Extract the (X, Y) coordinate from the center of the cell holding the provided text.  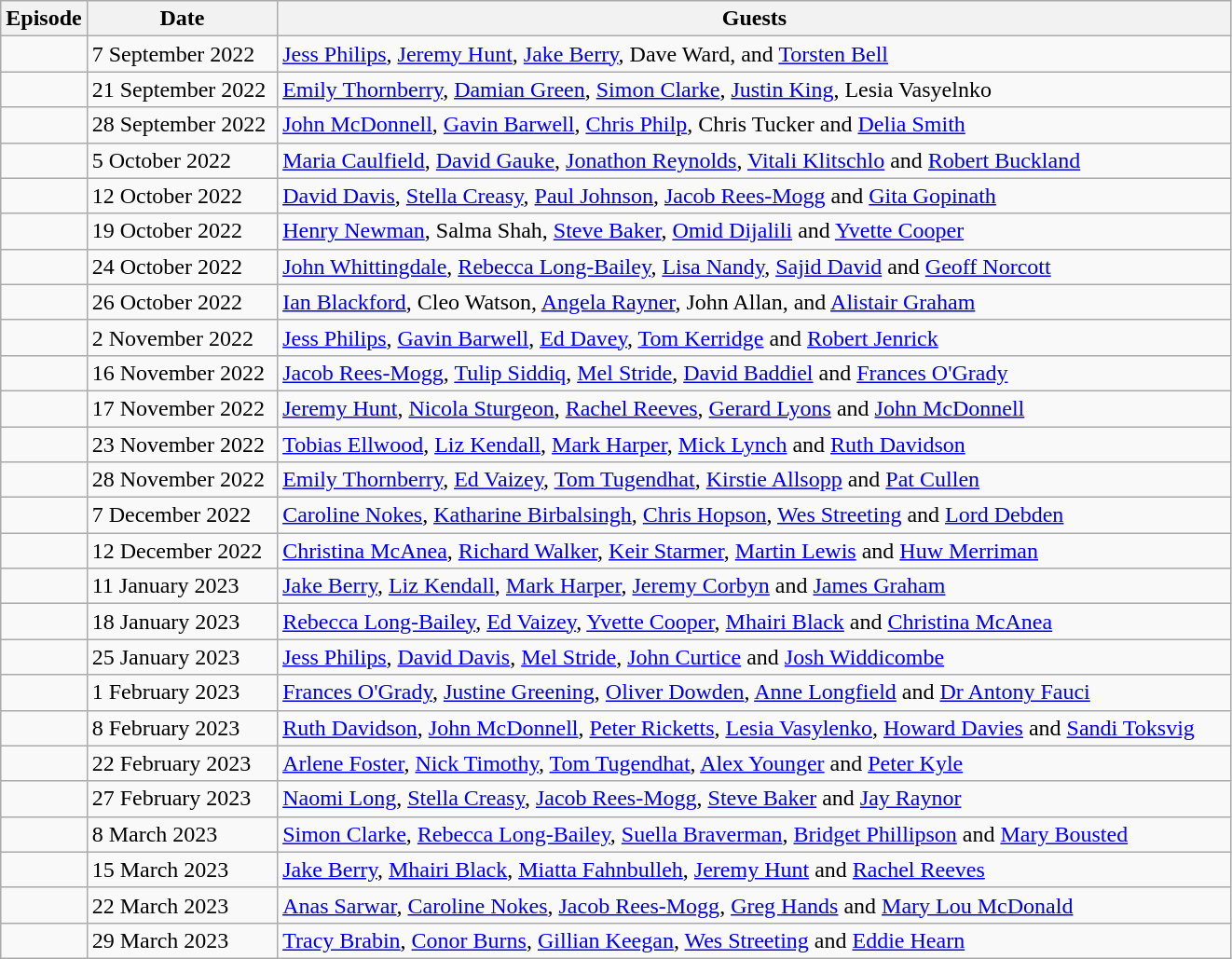
Emily Thornberry, Ed Vaizey, Tom Tugendhat, Kirstie Allsopp and Pat Cullen (755, 480)
28 September 2022 (182, 125)
Henry Newman, Salma Shah, Steve Baker, Omid Dijalili and Yvette Cooper (755, 231)
25 January 2023 (182, 657)
Frances O'Grady, Justine Greening, Oliver Dowden, Anne Longfield and Dr Antony Fauci (755, 692)
Jacob Rees-Mogg, Tulip Siddiq, Mel Stride, David Baddiel and Frances O'Grady (755, 373)
28 November 2022 (182, 480)
2 November 2022 (182, 337)
17 November 2022 (182, 408)
11 January 2023 (182, 586)
16 November 2022 (182, 373)
Tracy Brabin, Conor Burns, Gillian Keegan, Wes Streeting and Eddie Hearn (755, 940)
5 October 2022 (182, 160)
Jess Philips, David Davis, Mel Stride, John Curtice and Josh Widdicombe (755, 657)
Rebecca Long-Bailey, Ed Vaizey, Yvette Cooper, Mhairi Black and Christina McAnea (755, 622)
Christina McAnea, Richard Walker, Keir Starmer, Martin Lewis and Huw Merriman (755, 551)
8 March 2023 (182, 834)
19 October 2022 (182, 231)
Naomi Long, Stella Creasy, Jacob Rees-Mogg, Steve Baker and Jay Raynor (755, 799)
27 February 2023 (182, 799)
Jake Berry, Liz Kendall, Mark Harper, Jeremy Corbyn and James Graham (755, 586)
John McDonnell, Gavin Barwell, Chris Philp, Chris Tucker and Delia Smith (755, 125)
23 November 2022 (182, 445)
1 February 2023 (182, 692)
Jess Philips, Gavin Barwell, Ed Davey, Tom Kerridge and Robert Jenrick (755, 337)
Arlene Foster, Nick Timothy, Tom Tugendhat, Alex Younger and Peter Kyle (755, 763)
Jess Philips, Jeremy Hunt, Jake Berry, Dave Ward, and Torsten Bell (755, 54)
Maria Caulfield, David Gauke, Jonathon Reynolds, Vitali Klitschlo and Robert Buckland (755, 160)
15 March 2023 (182, 870)
Anas Sarwar, Caroline Nokes, Jacob Rees-Mogg, Greg Hands and Mary Lou McDonald (755, 905)
21 September 2022 (182, 89)
Date (182, 19)
22 February 2023 (182, 763)
7 December 2022 (182, 515)
Episode (44, 19)
Simon Clarke, Rebecca Long-Bailey, Suella Braverman, Bridget Phillipson and Mary Bousted (755, 834)
Tobias Ellwood, Liz Kendall, Mark Harper, Mick Lynch and Ruth Davidson (755, 445)
29 March 2023 (182, 940)
David Davis, Stella Creasy, Paul Johnson, Jacob Rees-Mogg and Gita Gopinath (755, 196)
Jake Berry, Mhairi Black, Miatta Fahnbulleh, Jeremy Hunt and Rachel Reeves (755, 870)
Caroline Nokes, Katharine Birbalsingh, Chris Hopson, Wes Streeting and Lord Debden (755, 515)
Jeremy Hunt, Nicola Sturgeon, Rachel Reeves, Gerard Lyons and John McDonnell (755, 408)
7 September 2022 (182, 54)
Emily Thornberry, Damian Green, Simon Clarke, Justin King, Lesia Vasyelnko (755, 89)
26 October 2022 (182, 302)
22 March 2023 (182, 905)
Ian Blackford, Cleo Watson, Angela Rayner, John Allan, and Alistair Graham (755, 302)
John Whittingdale, Rebecca Long-Bailey, Lisa Nandy, Sajid David and Geoff Norcott (755, 267)
12 December 2022 (182, 551)
Guests (755, 19)
Ruth Davidson, John McDonnell, Peter Ricketts, Lesia Vasylenko, Howard Davies and Sandi Toksvig (755, 728)
8 February 2023 (182, 728)
18 January 2023 (182, 622)
24 October 2022 (182, 267)
12 October 2022 (182, 196)
